Pinpoint the cell where the given text exists, returning its (X, Y) midpoint coordinate. 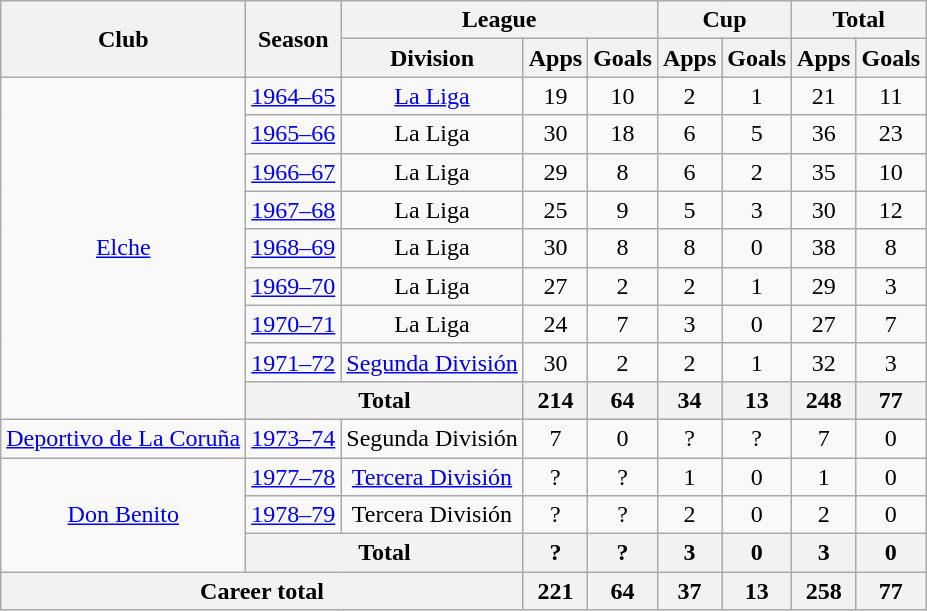
Don Benito (124, 515)
24 (555, 324)
1965–66 (294, 134)
258 (824, 591)
League (500, 20)
248 (824, 400)
23 (891, 134)
1966–67 (294, 172)
221 (555, 591)
214 (555, 400)
1977–78 (294, 477)
Cup (724, 20)
1970–71 (294, 324)
36 (824, 134)
37 (689, 591)
18 (623, 134)
Elche (124, 248)
32 (824, 362)
1978–79 (294, 515)
1973–74 (294, 438)
11 (891, 96)
38 (824, 248)
Club (124, 39)
1967–68 (294, 210)
1971–72 (294, 362)
35 (824, 172)
1969–70 (294, 286)
34 (689, 400)
1968–69 (294, 248)
12 (891, 210)
19 (555, 96)
Season (294, 39)
Division (432, 58)
25 (555, 210)
Deportivo de La Coruña (124, 438)
21 (824, 96)
1964–65 (294, 96)
Career total (262, 591)
9 (623, 210)
